From the cell containing the given text, extract its center point as (x, y) coordinate. 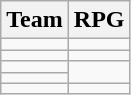
Team (35, 20)
RPG (99, 20)
